Identify which cell holds the provided text, then report its (X, Y) central coordinate. 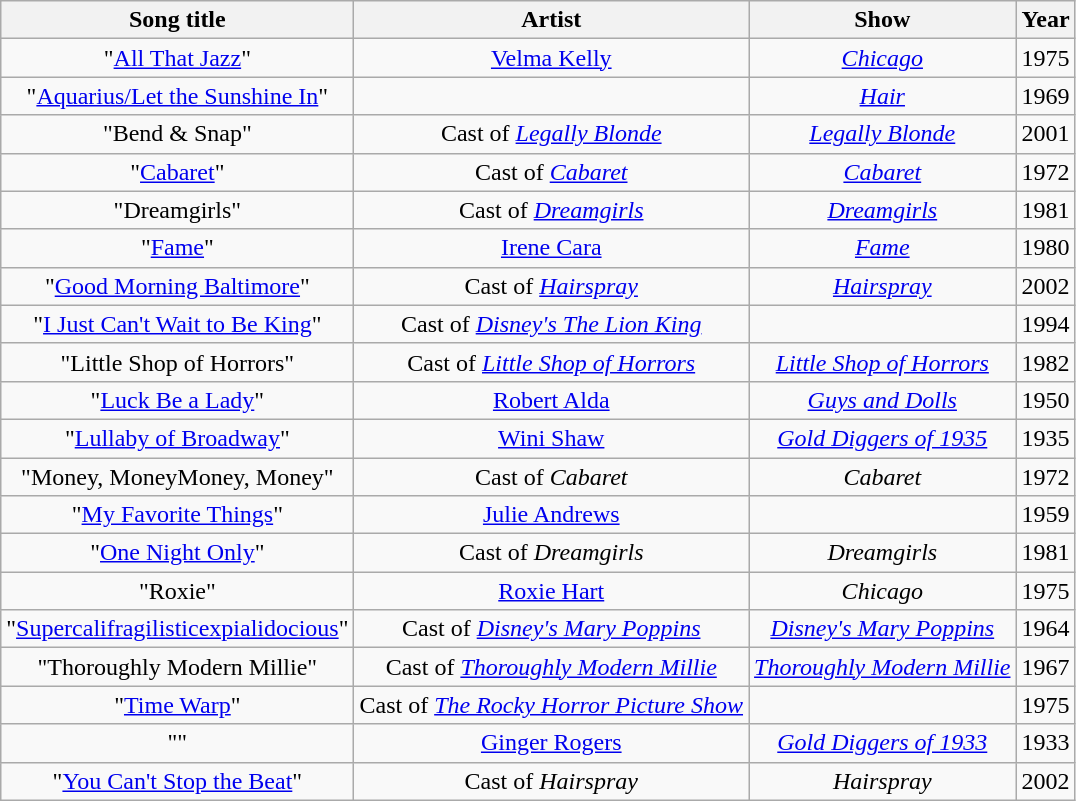
1964 (1046, 629)
"Good Morning Baltimore" (178, 286)
"Time Warp" (178, 705)
"Dreamgirls" (178, 210)
1982 (1046, 362)
1933 (1046, 743)
Velma Kelly (552, 58)
1935 (1046, 438)
Disney's Mary Poppins (882, 629)
2001 (1046, 134)
1950 (1046, 400)
"Money, MoneyMoney, Money" (178, 477)
Cast of Legally Blonde (552, 134)
"Lullaby of Broadway" (178, 438)
"All That Jazz" (178, 58)
Thoroughly Modern Millie (882, 667)
Cast of Disney's Mary Poppins (552, 629)
1994 (1046, 324)
1980 (1046, 248)
Year (1046, 20)
Roxie Hart (552, 591)
"Little Shop of Horrors" (178, 362)
Cast of The Rocky Horror Picture Show (552, 705)
1967 (1046, 667)
Cast of Little Shop of Horrors (552, 362)
"I Just Can't Wait to Be King" (178, 324)
Legally Blonde (882, 134)
"" (178, 743)
Wini Shaw (552, 438)
"You Can't Stop the Beat" (178, 781)
Guys and Dolls (882, 400)
Hair (882, 96)
Julie Andrews (552, 515)
1959 (1046, 515)
"Luck Be a Lady" (178, 400)
Show (882, 20)
"Thoroughly Modern Millie" (178, 667)
Little Shop of Horrors (882, 362)
Ginger Rogers (552, 743)
Cast of Disney's The Lion King (552, 324)
"Supercalifragilisticexpialidocious" (178, 629)
Irene Cara (552, 248)
Song title (178, 20)
Cast of Thoroughly Modern Millie (552, 667)
Gold Diggers of 1933 (882, 743)
"Aquarius/Let the Sunshine In" (178, 96)
"Roxie" (178, 591)
"Fame" (178, 248)
"My Favorite Things" (178, 515)
"Bend & Snap" (178, 134)
Artist (552, 20)
Fame (882, 248)
Gold Diggers of 1935 (882, 438)
"Cabaret" (178, 172)
1969 (1046, 96)
"One Night Only" (178, 553)
Robert Alda (552, 400)
